Output the (X, Y) coordinate of the center of the cell containing the given text.  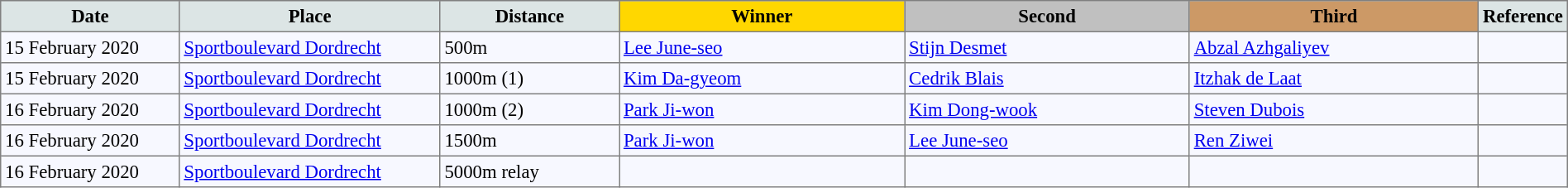
Kim Da-gyeom (762, 79)
500m (529, 47)
Date (90, 17)
Cedrik Blais (1047, 79)
Place (309, 17)
1000m (1) (529, 79)
Kim Dong-wook (1047, 109)
Second (1047, 17)
Abzal Azhgaliyev (1333, 47)
Third (1333, 17)
Steven Dubois (1333, 109)
Distance (529, 17)
Winner (762, 17)
Reference (1523, 17)
Itzhak de Laat (1333, 79)
1000m (2) (529, 109)
Ren Ziwei (1333, 141)
Stijn Desmet (1047, 47)
1500m (529, 141)
5000m relay (529, 171)
